Capture the cell that displays the provided text and extract its (X, Y) central coordinate. 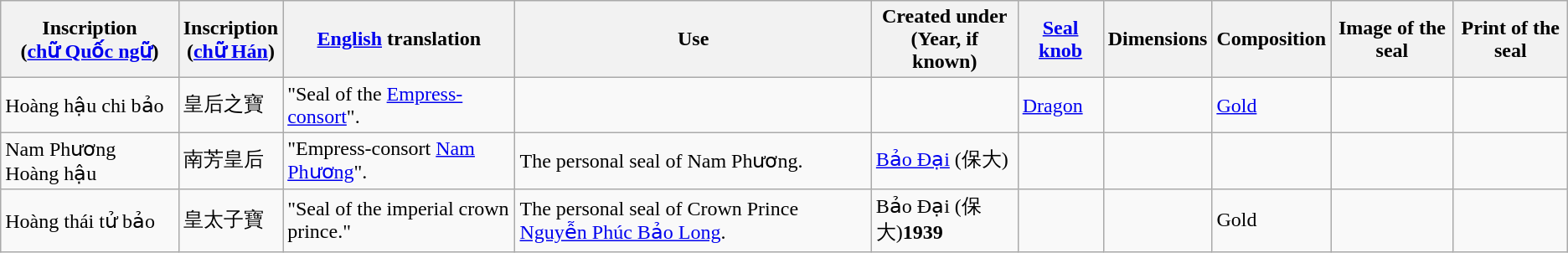
Nam Phương Hoàng hậu (90, 161)
Inscription(chữ Quốc ngữ) (90, 39)
Use (694, 39)
Bảo Đại (保大)1939 (945, 220)
Inscription(chữ Hán) (230, 39)
Seal knob (1060, 39)
"Seal of the imperial crown prince." (399, 220)
Hoàng thái tử bảo (90, 220)
Composition (1271, 39)
Hoàng hậu chi bảo (90, 106)
Print of the seal (1510, 39)
南芳皇后 (230, 161)
"Empress-consort Nam Phương". (399, 161)
皇太子寶 (230, 220)
English translation (399, 39)
Bảo Đại (保大) (945, 161)
皇后之寶 (230, 106)
Dragon (1060, 106)
Image of the seal (1392, 39)
The personal seal of Nam Phương. (694, 161)
"Seal of the Empress-consort". (399, 106)
Created under(Year, if known) (945, 39)
Dimensions (1158, 39)
The personal seal of Crown Prince Nguyễn Phúc Bảo Long. (694, 220)
